Detect which cell encompasses the target text, then output its (X, Y) center coordinate. 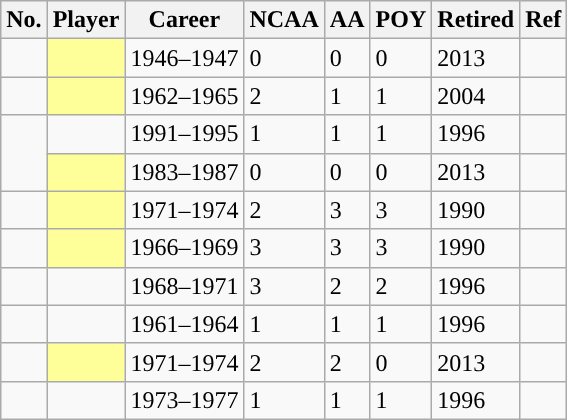
No. (24, 20)
NCAA (284, 20)
POY (401, 20)
1966–1969 (184, 248)
1946–1947 (184, 58)
2004 (476, 96)
Ref (544, 20)
1961–1964 (184, 324)
Career (184, 20)
1973–1977 (184, 400)
Player (86, 20)
1991–1995 (184, 134)
AA (347, 20)
1983–1987 (184, 172)
Retired (476, 20)
1968–1971 (184, 286)
1962–1965 (184, 96)
